Search for the cell housing the specified text and yield its (x, y) center coordinate. 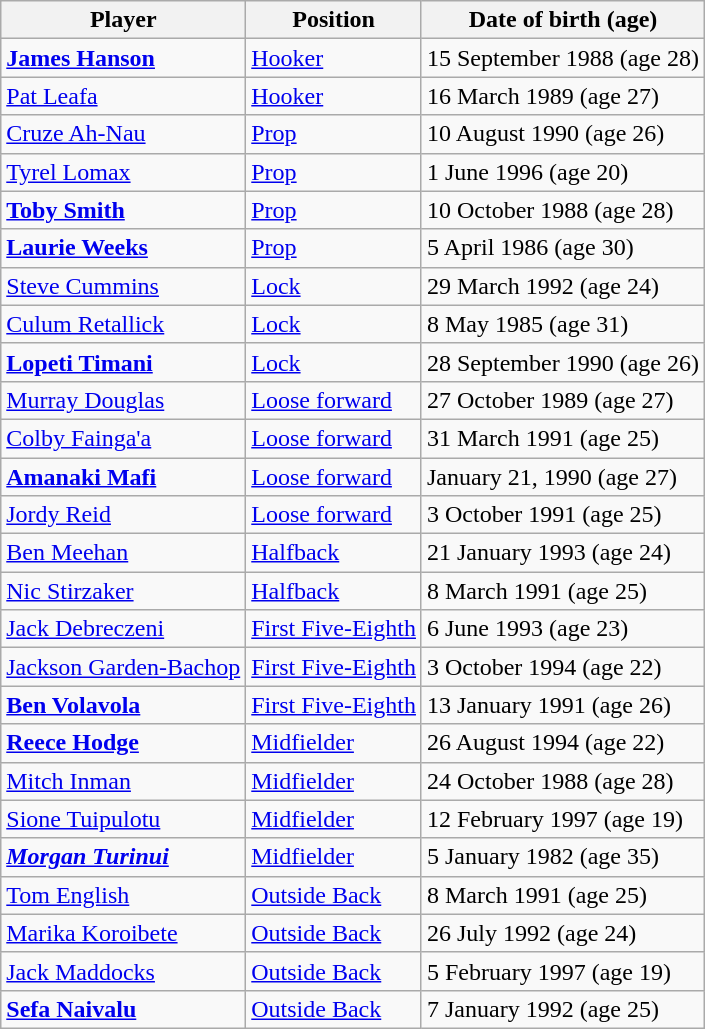
26 August 1994 (age 22) (562, 743)
5 February 1997 (age 19) (562, 971)
Nic Stirzaker (124, 591)
Lopeti Timani (124, 362)
Tom English (124, 895)
Pat Leafa (124, 96)
7 January 1992 (age 25) (562, 1009)
Steve Cummins (124, 286)
1 June 1996 (age 20) (562, 172)
27 October 1989 (age 27) (562, 400)
10 August 1990 (age 26) (562, 134)
Position (334, 20)
Ben Volavola (124, 705)
5 January 1982 (age 35) (562, 857)
3 October 1994 (age 22) (562, 667)
Mitch Inman (124, 781)
5 April 1986 (age 30) (562, 248)
21 January 1993 (age 24) (562, 553)
31 March 1991 (age 25) (562, 438)
28 September 1990 (age 26) (562, 362)
Jack Debreczeni (124, 629)
Amanaki Mafi (124, 477)
Tyrel Lomax (124, 172)
26 July 1992 (age 24) (562, 933)
Player (124, 20)
Murray Douglas (124, 400)
Toby Smith (124, 210)
Marika Koroibete (124, 933)
13 January 1991 (age 26) (562, 705)
Reece Hodge (124, 743)
Cruze Ah-Nau (124, 134)
Jordy Reid (124, 515)
James Hanson (124, 58)
Sefa Naivalu (124, 1009)
Jackson Garden-Bachop (124, 667)
Sione Tuipulotu (124, 819)
January 21, 1990 (age 27) (562, 477)
24 October 1988 (age 28) (562, 781)
10 October 1988 (age 28) (562, 210)
Morgan Turinui (124, 857)
15 September 1988 (age 28) (562, 58)
Culum Retallick (124, 324)
Date of birth (age) (562, 20)
Jack Maddocks (124, 971)
16 March 1989 (age 27) (562, 96)
29 March 1992 (age 24) (562, 286)
6 June 1993 (age 23) (562, 629)
Laurie Weeks (124, 248)
Ben Meehan (124, 553)
3 October 1991 (age 25) (562, 515)
8 May 1985 (age 31) (562, 324)
Colby Fainga'a (124, 438)
12 February 1997 (age 19) (562, 819)
